Locate the cell with the specified text and output its [X, Y] center coordinate. 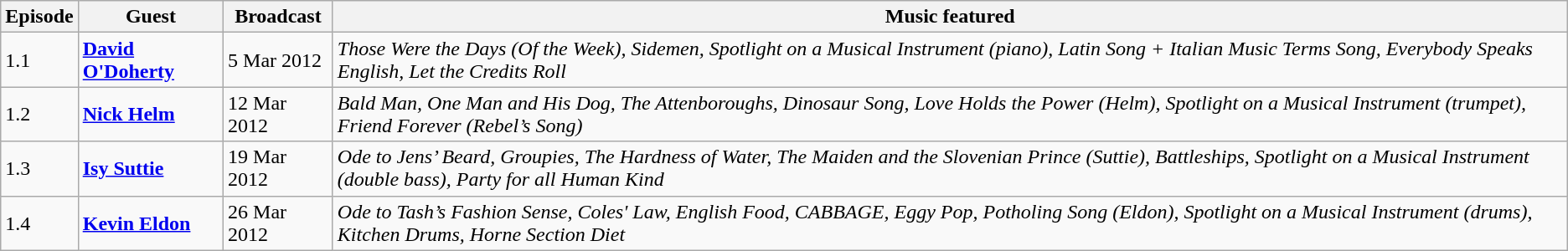
Nick Helm [151, 114]
Broadcast [278, 17]
Kevin Eldon [151, 223]
David O'Doherty [151, 60]
5 Mar 2012 [278, 60]
1.4 [39, 223]
1.1 [39, 60]
Guest [151, 17]
Episode [39, 17]
Isy Suttie [151, 169]
1.2 [39, 114]
19 Mar 2012 [278, 169]
26 Mar 2012 [278, 223]
Music featured [950, 17]
1.3 [39, 169]
12 Mar 2012 [278, 114]
